From the cell containing the given text, extract its center point as (X, Y) coordinate. 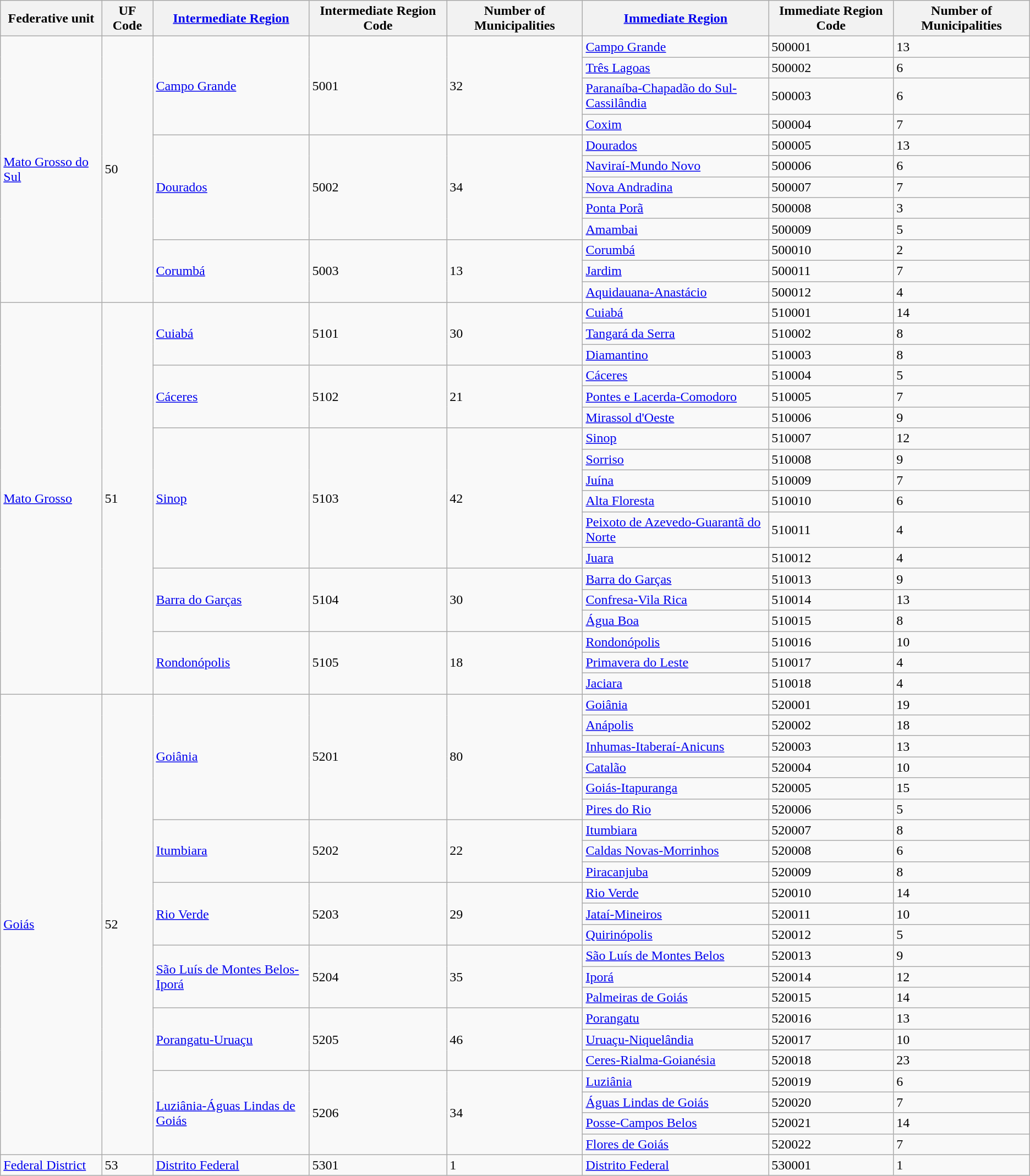
520014 (831, 976)
520013 (831, 955)
5101 (378, 334)
São Luís de Montes Belos (676, 955)
500009 (831, 229)
520016 (831, 1019)
500008 (831, 208)
2 (962, 250)
5105 (378, 663)
500002 (831, 68)
510010 (831, 501)
520010 (831, 893)
Jataí-Mineiros (676, 914)
530001 (831, 1165)
510018 (831, 684)
Naviraí-Mundo Novo (676, 166)
46 (515, 1040)
520011 (831, 914)
Pontes e Lacerda-Comodoro (676, 397)
Porangatu (676, 1019)
5205 (378, 1040)
510016 (831, 642)
5203 (378, 914)
3 (962, 208)
520021 (831, 1123)
Amambai (676, 229)
Peixoto de Azevedo-Guarantã do Norte (676, 529)
510004 (831, 376)
21 (515, 397)
510002 (831, 334)
Águas Lindas de Goiás (676, 1102)
Alta Floresta (676, 501)
Tangará da Serra (676, 334)
Água Boa (676, 620)
53 (128, 1165)
510007 (831, 438)
29 (515, 914)
Catalão (676, 767)
Goiás (51, 924)
Goiás-Itapuranga (676, 788)
510006 (831, 417)
23 (962, 1060)
Juína (676, 480)
Sorriso (676, 459)
Uruaçu-Niquelândia (676, 1040)
Ceres-Rialma-Goianésia (676, 1060)
Confresa-Vila Rica (676, 600)
Immediate Region (676, 19)
Iporá (676, 976)
500006 (831, 166)
Aquidauana-Anastácio (676, 292)
5002 (378, 187)
510014 (831, 600)
510009 (831, 480)
520002 (831, 726)
520006 (831, 809)
520009 (831, 872)
5301 (378, 1165)
Pires do Rio (676, 809)
520008 (831, 851)
500010 (831, 250)
UF Code (128, 19)
Flores de Goiás (676, 1144)
510015 (831, 620)
510017 (831, 663)
51 (128, 498)
520001 (831, 705)
510008 (831, 459)
São Luís de Montes Belos-Iporá (231, 976)
500004 (831, 124)
500012 (831, 292)
Mato Grosso (51, 498)
500011 (831, 271)
520020 (831, 1102)
52 (128, 924)
500001 (831, 47)
500007 (831, 187)
Luziânia (676, 1081)
Piracanjuba (676, 872)
Immediate Region Code (831, 19)
Posse-Campos Belos (676, 1123)
520012 (831, 935)
Primavera do Leste (676, 663)
22 (515, 851)
520003 (831, 746)
Jardim (676, 271)
Ponta Porã (676, 208)
510003 (831, 355)
500005 (831, 145)
510001 (831, 313)
Paranaíba-Chapadão do Sul-Cassilândia (676, 96)
Inhumas-Itaberaí-Anicuns (676, 746)
520015 (831, 998)
Juara (676, 558)
Palmeiras de Goiás (676, 998)
42 (515, 498)
Nova Andradina (676, 187)
510005 (831, 397)
520022 (831, 1144)
Anápolis (676, 726)
510011 (831, 529)
Federal District (51, 1165)
Caldas Novas-Morrinhos (676, 851)
5003 (378, 271)
5001 (378, 86)
Coxim (676, 124)
50 (128, 169)
510012 (831, 558)
5204 (378, 976)
32 (515, 86)
Jaciara (676, 684)
15 (962, 788)
510013 (831, 579)
520004 (831, 767)
Luziânia-Águas Lindas de Goiás (231, 1113)
19 (962, 705)
Quirinópolis (676, 935)
Diamantino (676, 355)
Porangatu-Uruaçu (231, 1040)
Mirassol d'Oeste (676, 417)
Intermediate Region (231, 19)
500003 (831, 96)
520017 (831, 1040)
5102 (378, 397)
80 (515, 757)
520007 (831, 830)
Federative unit (51, 19)
520019 (831, 1081)
5103 (378, 498)
Mato Grosso do Sul (51, 169)
35 (515, 976)
520018 (831, 1060)
5104 (378, 600)
5206 (378, 1113)
5201 (378, 757)
Três Lagoas (676, 68)
520005 (831, 788)
5202 (378, 851)
Intermediate Region Code (378, 19)
